Provide the (x, y) coordinate of the cell's center where the given text is located.  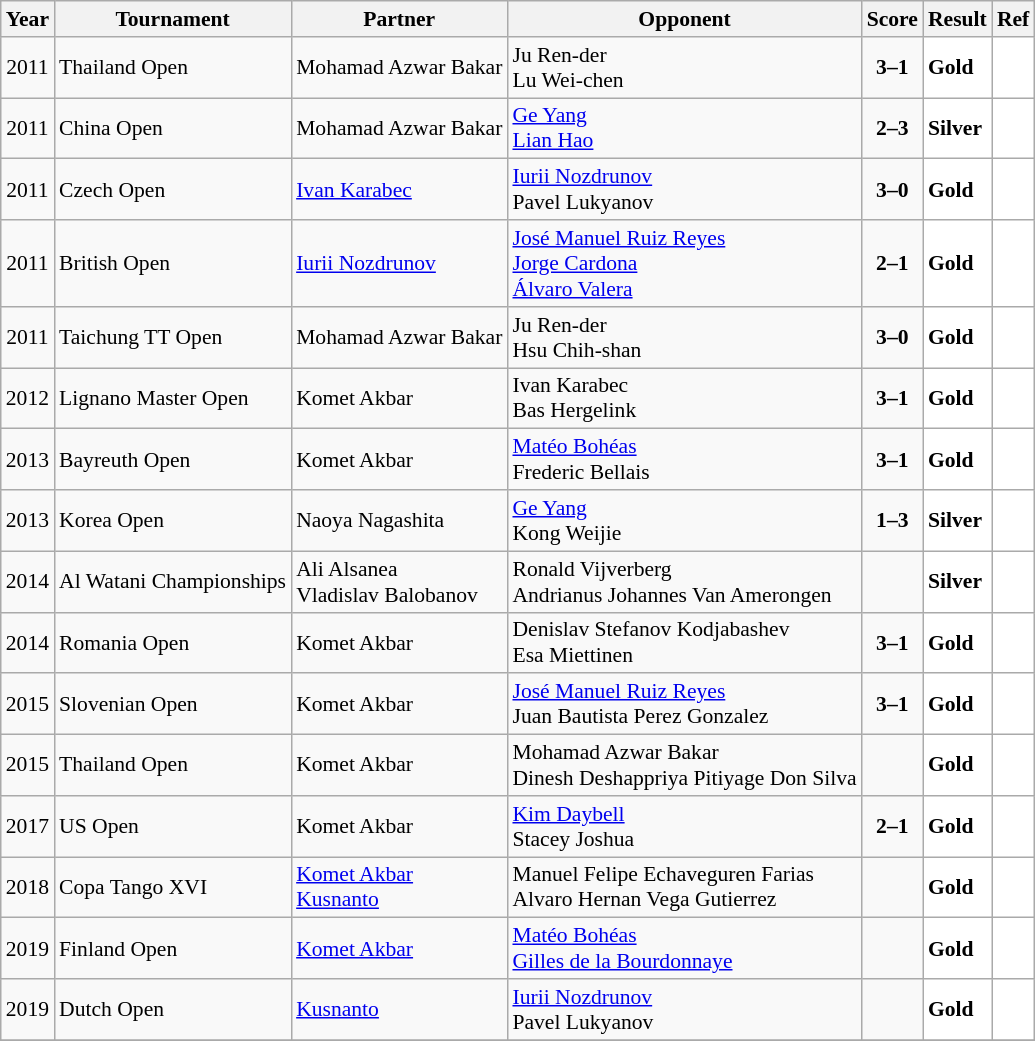
Ali Alsanea Vladislav Balobanov (399, 582)
British Open (172, 264)
Ge Yang Lian Hao (684, 128)
Ge Yang Kong Weijie (684, 520)
Romania Open (172, 642)
Tournament (172, 19)
Ronald Vijverberg Andrianus Johannes Van Amerongen (684, 582)
Taichung TT Open (172, 338)
Lignano Master Open (172, 398)
Bayreuth Open (172, 460)
2018 (28, 888)
José Manuel Ruiz Reyes Juan Bautista Perez Gonzalez (684, 704)
Score (892, 19)
Manuel Felipe Echaveguren Farias Alvaro Hernan Vega Gutierrez (684, 888)
Dutch Open (172, 1010)
2–3 (892, 128)
Mohamad Azwar Bakar Dinesh Deshappriya Pitiyage Don Silva (684, 766)
2012 (28, 398)
1–3 (892, 520)
Al Watani Championships (172, 582)
Matéo Bohéas Frederic Bellais (684, 460)
Finland Open (172, 948)
Czech Open (172, 190)
José Manuel Ruiz Reyes Jorge Cardona Álvaro Valera (684, 264)
Ju Ren-der Lu Wei-chen (684, 68)
Ref (1013, 19)
China Open (172, 128)
Denislav Stefanov Kodjabashev Esa Miettinen (684, 642)
Matéo Bohéas Gilles de la Bourdonnaye (684, 948)
Ivan Karabec (399, 190)
Copa Tango XVI (172, 888)
Year (28, 19)
Iurii Nozdrunov (399, 264)
US Open (172, 826)
Kusnanto (399, 1010)
Result (958, 19)
Komet Akbar Kusnanto (399, 888)
Kim Daybell Stacey Joshua (684, 826)
Naoya Nagashita (399, 520)
Opponent (684, 19)
Korea Open (172, 520)
Partner (399, 19)
2017 (28, 826)
Ju Ren-der Hsu Chih-shan (684, 338)
Slovenian Open (172, 704)
Ivan Karabec Bas Hergelink (684, 398)
